Scan for the cell matching the given text and deliver its (x, y) coordinate at center. 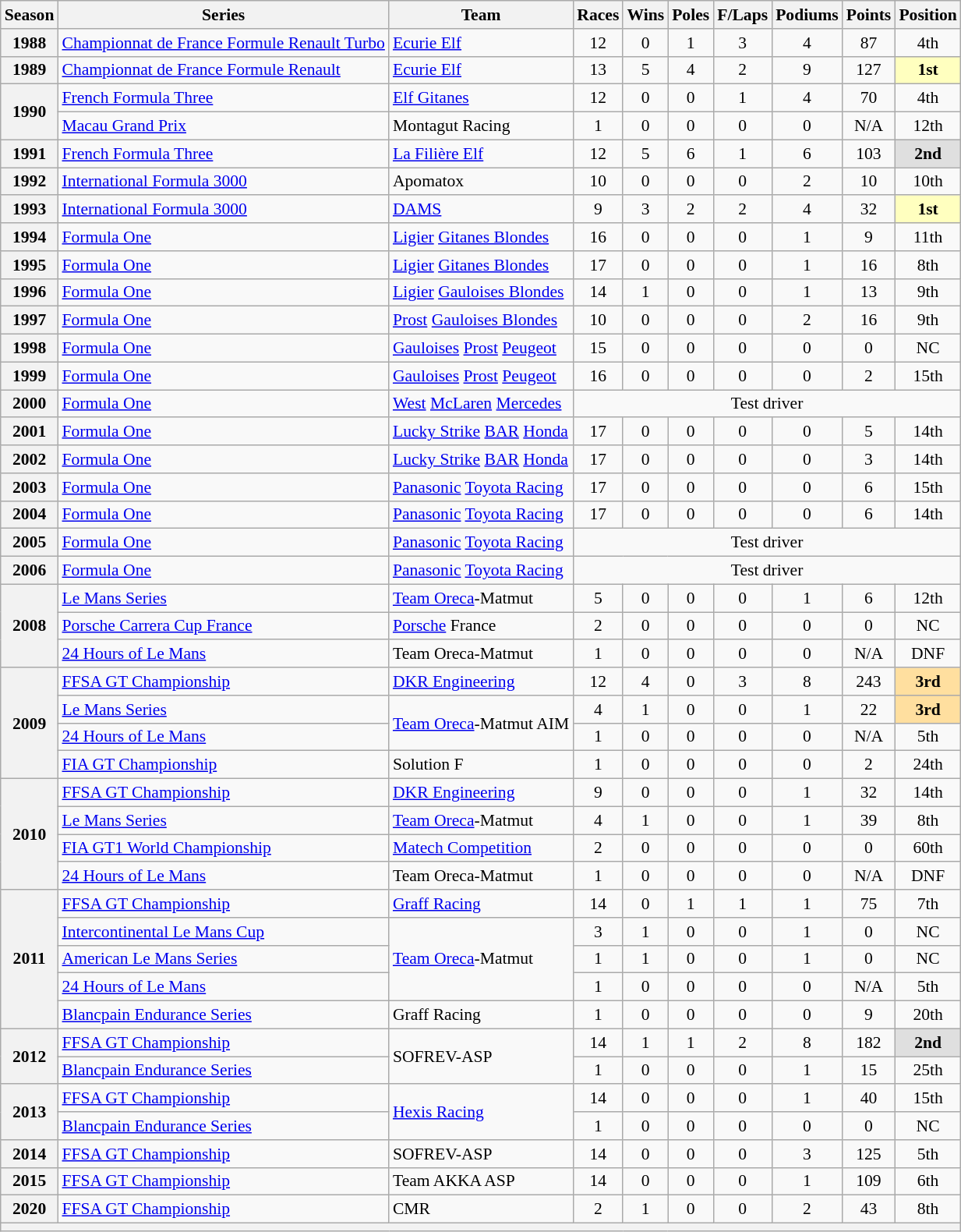
1991 (30, 154)
2001 (30, 432)
2009 (30, 723)
2002 (30, 459)
CMR (481, 1209)
Intercontinental Le Mans Cup (223, 932)
Montagut Racing (481, 126)
Poles (691, 15)
Series (223, 15)
2011 (30, 959)
Apomatox (481, 182)
2020 (30, 1209)
22 (869, 710)
20th (927, 1015)
1999 (30, 376)
Elf Gitanes (481, 98)
Porsche France (481, 626)
6th (927, 1181)
Season (30, 15)
West McLaren Mercedes (481, 404)
Championnat de France Formule Renault (223, 70)
39 (869, 820)
F/Laps (742, 15)
1992 (30, 182)
87 (869, 43)
Ligier Gauloises Blondes (481, 292)
1998 (30, 349)
1990 (30, 112)
10th (927, 182)
2000 (30, 404)
2012 (30, 1056)
2004 (30, 515)
11th (927, 237)
103 (869, 154)
Porsche Carrera Cup France (223, 626)
2005 (30, 543)
2003 (30, 487)
1988 (30, 43)
2013 (30, 1112)
7th (927, 904)
Team Oreca-Matmut AIM (481, 724)
60th (927, 848)
1989 (30, 70)
Matech Competition (481, 848)
Prost Gauloises Blondes (481, 320)
DAMS (481, 210)
125 (869, 1154)
Points (869, 15)
25th (927, 1071)
Podiums (807, 15)
75 (869, 904)
109 (869, 1181)
43 (869, 1209)
Wins (645, 15)
Macau Grand Prix (223, 126)
40 (869, 1099)
Hexis Racing (481, 1112)
FIA GT Championship (223, 765)
1994 (30, 237)
243 (869, 681)
Solution F (481, 765)
2006 (30, 571)
127 (869, 70)
2014 (30, 1154)
FIA GT1 World Championship (223, 848)
2008 (30, 625)
24th (927, 765)
1996 (30, 292)
1995 (30, 265)
182 (869, 1043)
Position (927, 15)
Races (598, 15)
2010 (30, 834)
1993 (30, 210)
Team (481, 15)
70 (869, 98)
American Le Mans Series (223, 959)
Team AKKA ASP (481, 1181)
La Filière Elf (481, 154)
2015 (30, 1181)
Championnat de France Formule Renault Turbo (223, 43)
1997 (30, 320)
